Provide the [X, Y] coordinate of the cell's center where the given text is located.  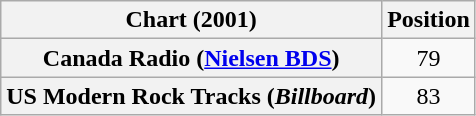
83 [429, 96]
79 [429, 58]
Chart (2001) [192, 20]
US Modern Rock Tracks (Billboard) [192, 96]
Position [429, 20]
Canada Radio (Nielsen BDS) [192, 58]
